For the text-containing cell, return its midpoint in [X, Y] coordinate format. 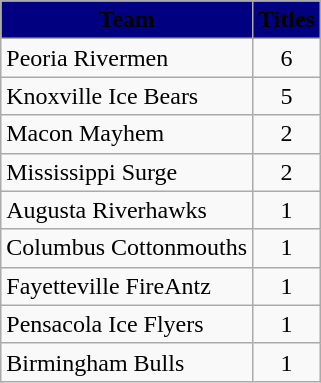
Mississippi Surge [127, 172]
5 [287, 96]
Birmingham Bulls [127, 362]
Team [127, 20]
Titles [287, 20]
Augusta Riverhawks [127, 210]
Columbus Cottonmouths [127, 248]
Macon Mayhem [127, 134]
Pensacola Ice Flyers [127, 324]
Fayetteville FireAntz [127, 286]
Knoxville Ice Bears [127, 96]
Peoria Rivermen [127, 58]
6 [287, 58]
